Locate the cell with the specified text and output its (x, y) center coordinate. 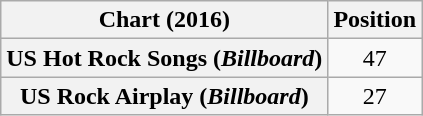
Position (375, 20)
US Hot Rock Songs (Billboard) (164, 58)
Chart (2016) (164, 20)
27 (375, 96)
47 (375, 58)
US Rock Airplay (Billboard) (164, 96)
